Scan for the cell matching the given text and deliver its [x, y] coordinate at center. 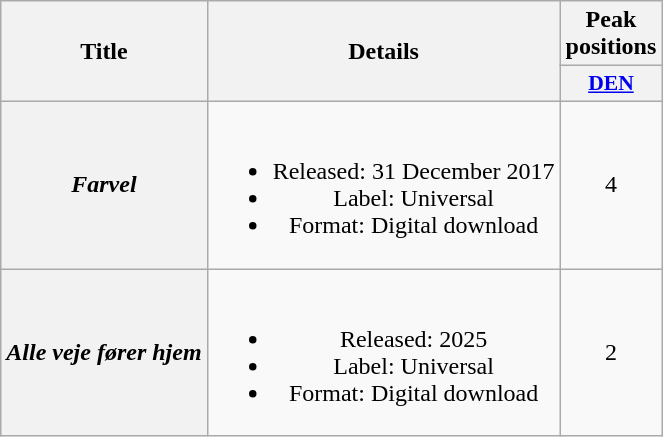
Farvel [104, 184]
DEN [611, 84]
Peak positions [611, 34]
Released: 31 December 2017Label: UniversalFormat: Digital download [384, 184]
Alle veje fører hjem [104, 352]
Title [104, 52]
2 [611, 352]
Released: 2025Label: UniversalFormat: Digital download [384, 352]
Details [384, 52]
4 [611, 184]
